Locate the cell with the specified text and output its [X, Y] center coordinate. 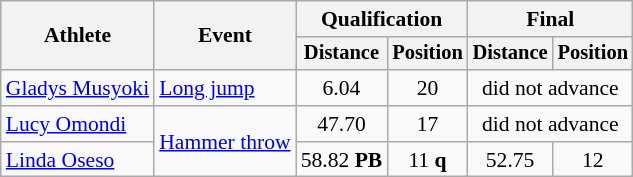
20 [427, 88]
6.04 [342, 88]
Event [224, 36]
Lucy Omondi [78, 124]
17 [427, 124]
47.70 [342, 124]
Qualification [382, 19]
Athlete [78, 36]
Hammer throw [224, 142]
Gladys Musyoki [78, 88]
Final [550, 19]
Long jump [224, 88]
